Search for the cell housing the specified text and yield its [X, Y] center coordinate. 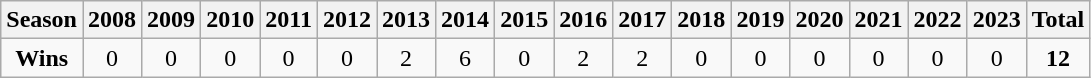
2022 [938, 20]
2009 [172, 20]
2018 [702, 20]
2010 [230, 20]
2012 [346, 20]
2017 [642, 20]
6 [466, 58]
Total [1058, 20]
2016 [584, 20]
2015 [524, 20]
2020 [820, 20]
2019 [760, 20]
2014 [466, 20]
2023 [996, 20]
Season [42, 20]
2013 [406, 20]
12 [1058, 58]
2021 [878, 20]
2011 [289, 20]
2008 [112, 20]
Wins [42, 58]
